Scan for the cell matching the given text and deliver its (X, Y) coordinate at center. 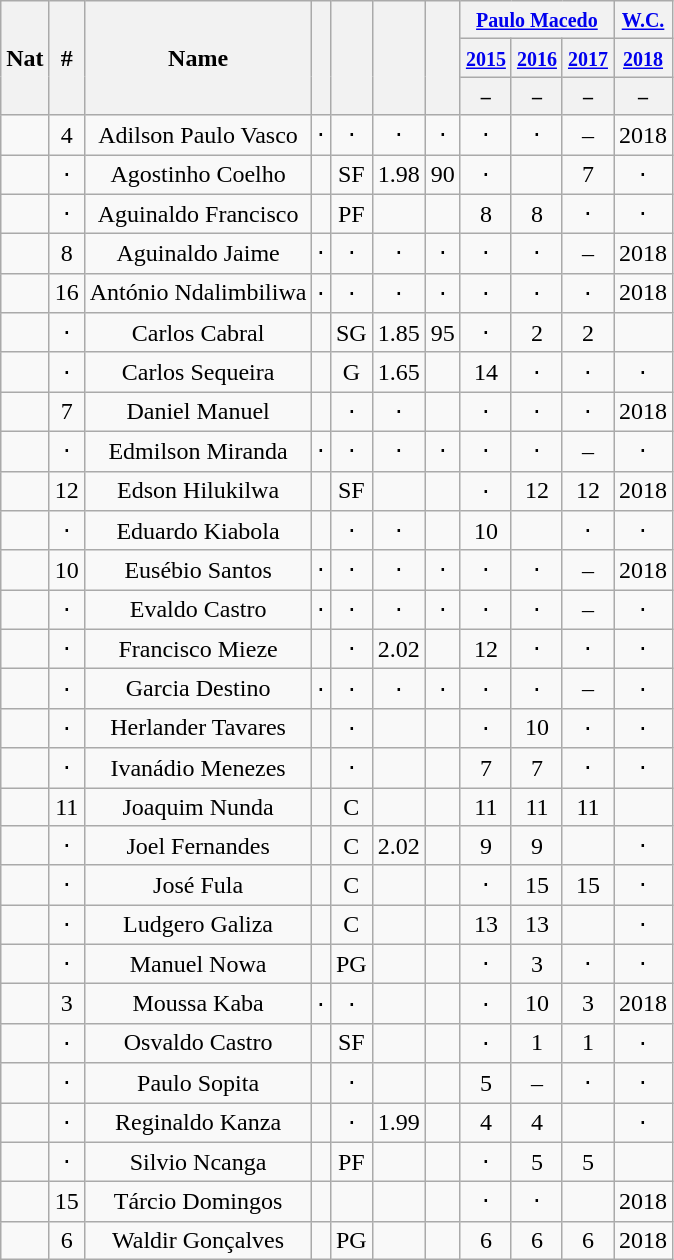
16 (66, 293)
2016 (536, 58)
José Fula (198, 885)
2015 (486, 58)
Aguinaldo Francisco (198, 214)
Eduardo Kiabola (198, 531)
Evaldo Castro (198, 610)
1.85 (398, 333)
Ludgero Galiza (198, 925)
Francisco Mieze (198, 649)
Manuel Nowa (198, 964)
1.99 (398, 1122)
Joel Fernandes (198, 846)
Osvaldo Castro (198, 1043)
António Ndalimbiliwa (198, 293)
Ivanádio Menezes (198, 768)
SG (351, 333)
# (66, 58)
G (351, 372)
Carlos Cabral (198, 333)
Edson Hilukilwa (198, 491)
Paulo Sopita (198, 1083)
Moussa Kaba (198, 1004)
W.C. (644, 20)
1.65 (398, 372)
90 (442, 174)
Adilson Paulo Vasco (198, 135)
Edmilson Miranda (198, 451)
Name (198, 58)
Agostinho Coelho (198, 174)
Joaquim Nunda (198, 807)
Aguinaldo Jaime (198, 254)
Silvio Ncanga (198, 1162)
Nat (25, 58)
Waldir Gonçalves (198, 1240)
Carlos Sequeira (198, 372)
Herlander Tavares (198, 728)
Tárcio Domingos (198, 1202)
Garcia Destino (198, 689)
2017 (588, 58)
Daniel Manuel (198, 412)
Reginaldo Kanza (198, 1122)
Paulo Macedo (536, 20)
95 (442, 333)
14 (486, 372)
1.98 (398, 174)
Eusébio Santos (198, 570)
